Scan for the cell matching the given text and deliver its (x, y) coordinate at center. 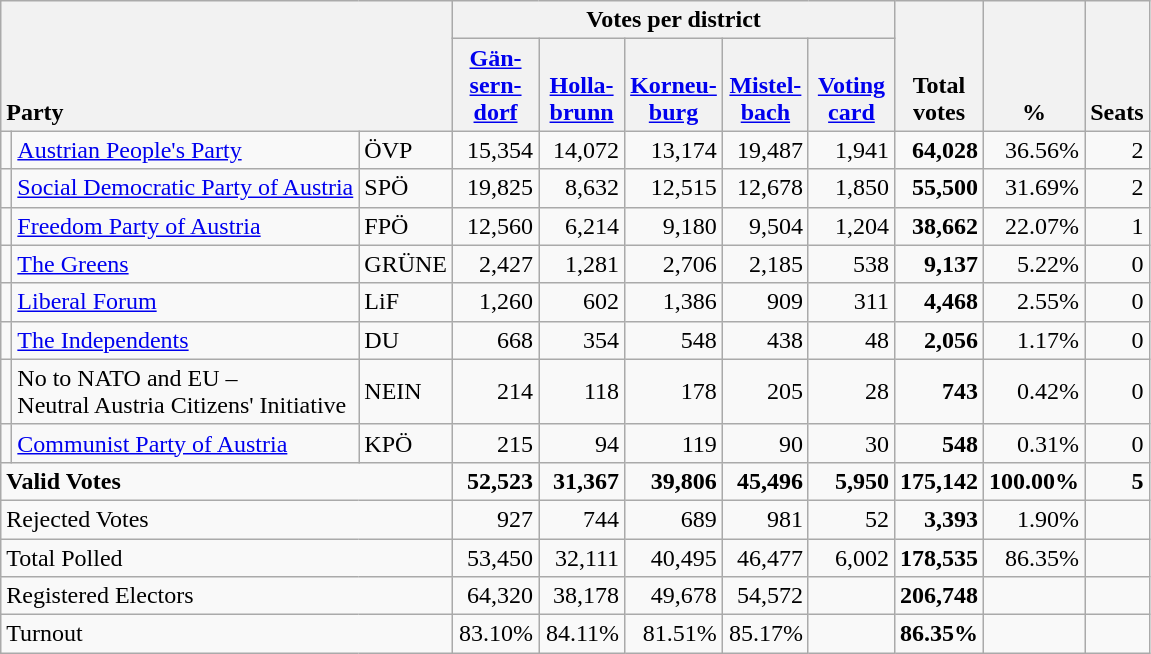
178 (674, 392)
689 (674, 519)
12,678 (765, 188)
175,142 (938, 481)
2,185 (765, 264)
205 (765, 392)
90 (765, 443)
354 (582, 340)
12,515 (674, 188)
64,320 (496, 596)
981 (765, 519)
Registered Electors (227, 596)
9,180 (674, 226)
1.17% (1034, 340)
Communist Party of Austria (186, 443)
52 (851, 519)
909 (765, 302)
100.00% (1034, 481)
Gän-sern-dorf (496, 85)
927 (496, 519)
31.69% (1034, 188)
19,825 (496, 188)
1,260 (496, 302)
2.55% (1034, 302)
81.51% (674, 634)
49,678 (674, 596)
1.90% (1034, 519)
48 (851, 340)
GRÜNE (406, 264)
119 (674, 443)
53,450 (496, 557)
KPÖ (406, 443)
668 (496, 340)
FPÖ (406, 226)
3,393 (938, 519)
64,028 (938, 150)
1,386 (674, 302)
2,056 (938, 340)
215 (496, 443)
15,354 (496, 150)
744 (582, 519)
8,632 (582, 188)
LiF (406, 302)
84.11% (582, 634)
6,214 (582, 226)
1 (1117, 226)
1,204 (851, 226)
39,806 (674, 481)
32,111 (582, 557)
% (1034, 66)
206,748 (938, 596)
Party (227, 66)
Votingcard (851, 85)
602 (582, 302)
55,500 (938, 188)
1,281 (582, 264)
14,072 (582, 150)
Holla-brunn (582, 85)
85.17% (765, 634)
743 (938, 392)
38,178 (582, 596)
28 (851, 392)
0.42% (1034, 392)
9,137 (938, 264)
Valid Votes (227, 481)
Freedom Party of Austria (186, 226)
46,477 (765, 557)
NEIN (406, 392)
The Greens (186, 264)
52,523 (496, 481)
40,495 (674, 557)
31,367 (582, 481)
SPÖ (406, 188)
438 (765, 340)
30 (851, 443)
ÖVP (406, 150)
45,496 (765, 481)
9,504 (765, 226)
5,950 (851, 481)
19,487 (765, 150)
38,662 (938, 226)
Social Democratic Party of Austria (186, 188)
118 (582, 392)
36.56% (1034, 150)
2,427 (496, 264)
Seats (1117, 66)
No to NATO and EU –Neutral Austria Citizens' Initiative (186, 392)
311 (851, 302)
DU (406, 340)
The Independents (186, 340)
Korneu-burg (674, 85)
Rejected Votes (227, 519)
13,174 (674, 150)
5.22% (1034, 264)
178,535 (938, 557)
2,706 (674, 264)
5 (1117, 481)
54,572 (765, 596)
Turnout (227, 634)
12,560 (496, 226)
94 (582, 443)
Austrian People's Party (186, 150)
22.07% (1034, 226)
6,002 (851, 557)
214 (496, 392)
Liberal Forum (186, 302)
1,941 (851, 150)
83.10% (496, 634)
Totalvotes (938, 66)
4,468 (938, 302)
0.31% (1034, 443)
Votes per district (674, 20)
Mistel-bach (765, 85)
538 (851, 264)
1,850 (851, 188)
Total Polled (227, 557)
